From the cell containing the given text, extract its center point as (x, y) coordinate. 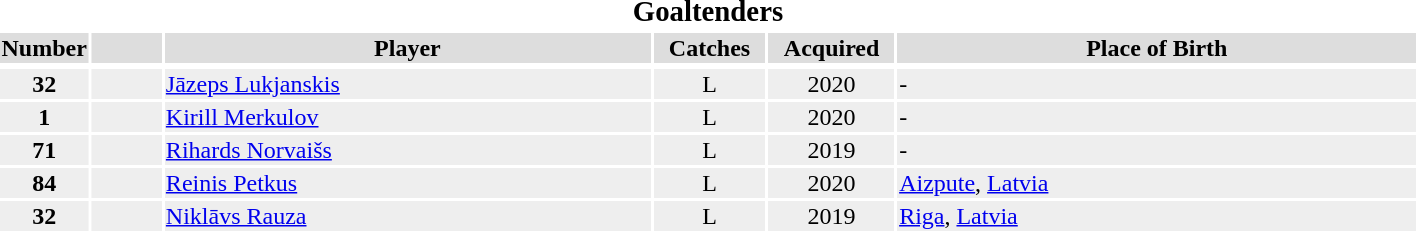
Riga, Latvia (1157, 216)
Kirill Merkulov (407, 117)
Rihards Norvaišs (407, 150)
Player (407, 48)
Niklāvs Rauza (407, 216)
Reinis Petkus (407, 183)
84 (44, 183)
Number (44, 48)
Acquired (832, 48)
Catches (709, 48)
1 (44, 117)
Jāzeps Lukjanskis (407, 84)
71 (44, 150)
Place of Birth (1157, 48)
Aizpute, Latvia (1157, 183)
